Capture the cell that displays the provided text and extract its (X, Y) central coordinate. 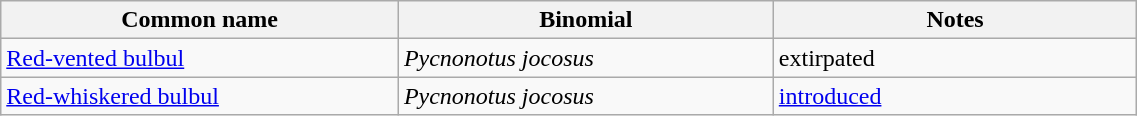
Binomial (586, 20)
introduced (955, 96)
Common name (200, 20)
Red-whiskered bulbul (200, 96)
extirpated (955, 58)
Notes (955, 20)
Red-vented bulbul (200, 58)
